Return (x, y) of the center of cell containing provided text 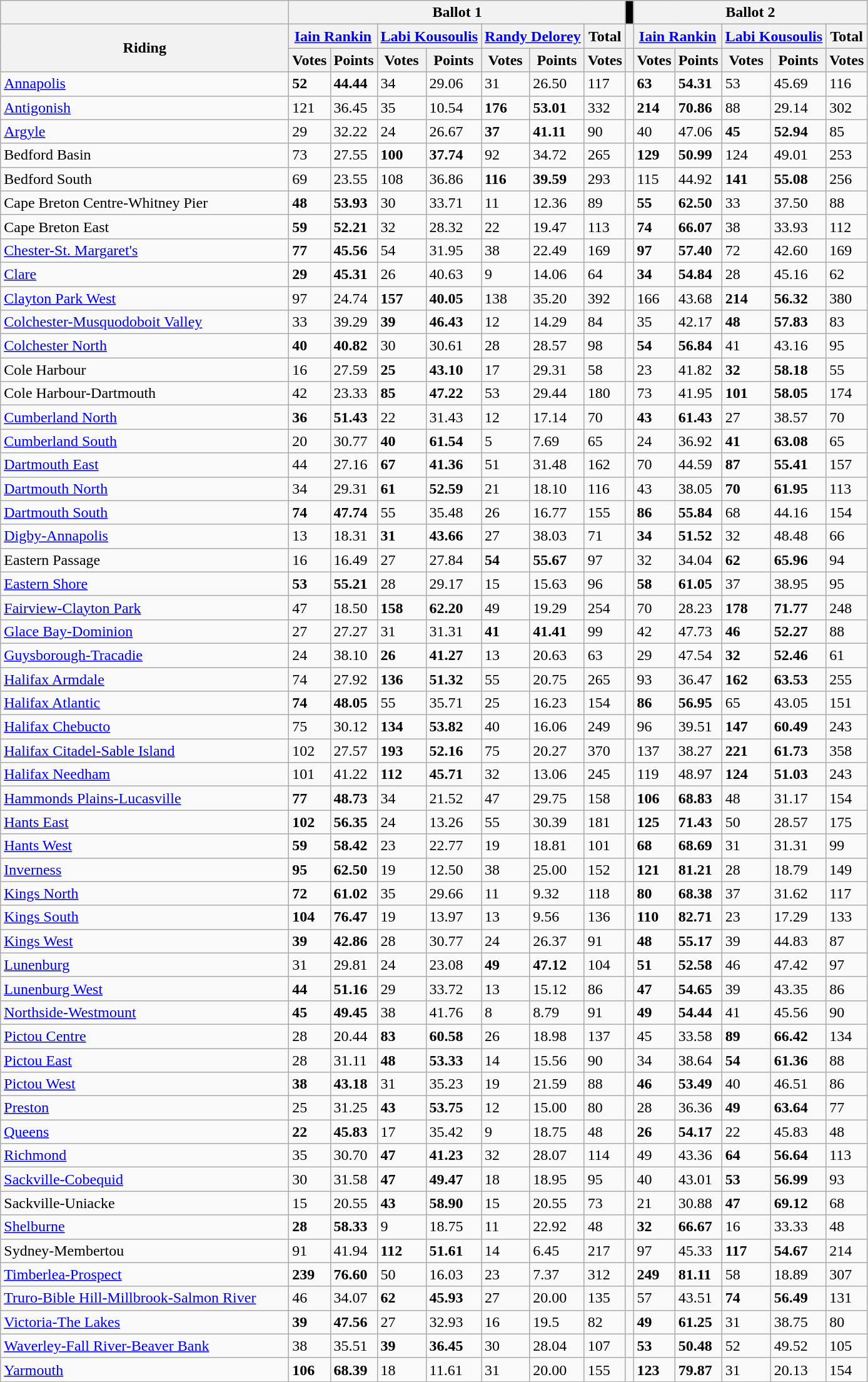
55.67 (557, 560)
27.92 (354, 679)
42.17 (698, 322)
16.03 (453, 1274)
Clare (145, 274)
54.67 (798, 1251)
141 (746, 179)
25.00 (557, 870)
37.74 (453, 155)
40.05 (453, 298)
Victoria-The Lakes (145, 1322)
36.47 (698, 679)
Ballot 2 (750, 13)
135 (605, 1298)
29.14 (798, 108)
23.55 (354, 179)
49.45 (354, 1012)
332 (605, 108)
19.29 (557, 607)
6.45 (557, 1251)
43.68 (698, 298)
29.75 (557, 798)
34.07 (354, 1298)
45.93 (453, 1298)
82.71 (698, 917)
53.01 (557, 108)
47.12 (557, 965)
28.23 (698, 607)
48.05 (354, 703)
38.57 (798, 417)
50.48 (698, 1346)
Halifax Atlantic (145, 703)
17.14 (557, 417)
221 (746, 751)
30.12 (354, 727)
56.32 (798, 298)
20.75 (557, 679)
Truro-Bible Hill-Millbrook-Salmon River (145, 1298)
70.86 (698, 108)
Cumberland North (145, 417)
57 (654, 1298)
38.75 (798, 1322)
147 (746, 727)
54.44 (698, 1012)
138 (505, 298)
52.16 (453, 751)
54.84 (698, 274)
Northside-Westmount (145, 1012)
47.56 (354, 1322)
Shelburne (145, 1227)
43.51 (698, 1298)
57.83 (798, 322)
52.27 (798, 631)
49.47 (453, 1179)
118 (605, 893)
46.43 (453, 322)
Colchester North (145, 346)
27.84 (453, 560)
125 (654, 822)
58.33 (354, 1227)
41.36 (453, 465)
35.42 (453, 1132)
17.29 (798, 917)
18.81 (557, 846)
Riding (145, 48)
26.50 (557, 84)
27.27 (354, 631)
31.43 (453, 417)
255 (847, 679)
50.99 (698, 155)
81.21 (698, 870)
16.49 (354, 560)
61.05 (698, 584)
58.42 (354, 846)
302 (847, 108)
Argyle (145, 131)
Sackville-Uniacke (145, 1203)
54.17 (698, 1132)
53.82 (453, 727)
Bedford South (145, 179)
256 (847, 179)
18.31 (354, 536)
52.59 (453, 489)
35.71 (453, 703)
22.77 (453, 846)
Glace Bay-Dominion (145, 631)
63.64 (798, 1108)
36 (310, 417)
98 (605, 346)
31.17 (798, 798)
Cape Breton Centre-Whitney Pier (145, 203)
15.12 (557, 988)
51.61 (453, 1251)
38.05 (698, 489)
63.53 (798, 679)
27.59 (354, 370)
44.16 (798, 512)
51.16 (354, 988)
33.71 (453, 203)
29.81 (354, 965)
20.63 (557, 655)
10.54 (453, 108)
27.57 (354, 751)
36.36 (698, 1108)
29.06 (453, 84)
43.16 (798, 346)
34.04 (698, 560)
Queens (145, 1132)
32.22 (354, 131)
61.95 (798, 489)
61.02 (354, 893)
26.37 (557, 941)
107 (605, 1346)
52.46 (798, 655)
5 (505, 441)
18.98 (557, 1036)
100 (401, 155)
30.70 (354, 1156)
16.77 (557, 512)
39.29 (354, 322)
62.20 (453, 607)
178 (746, 607)
49.52 (798, 1346)
Lunenburg West (145, 988)
12.50 (453, 870)
41.41 (557, 631)
34.72 (557, 155)
20.27 (557, 751)
48.97 (698, 775)
45.71 (453, 775)
56.99 (798, 1179)
114 (605, 1156)
14.06 (557, 274)
49.01 (798, 155)
40.82 (354, 346)
44.44 (354, 84)
43.10 (453, 370)
84 (605, 322)
23.08 (453, 965)
19.5 (557, 1322)
41.22 (354, 775)
8.79 (557, 1012)
68.39 (354, 1369)
56.35 (354, 822)
41.95 (698, 394)
57.40 (698, 250)
51.03 (798, 775)
45.33 (698, 1251)
41.27 (453, 655)
Cole Harbour-Dartmouth (145, 394)
29.17 (453, 584)
307 (847, 1274)
Kings North (145, 893)
58.05 (798, 394)
293 (605, 179)
Dartmouth East (145, 465)
33.93 (798, 226)
35.23 (453, 1084)
12.36 (557, 203)
60.49 (798, 727)
Randy Delorey (533, 36)
33.33 (798, 1227)
108 (401, 179)
51.43 (354, 417)
Ballot 1 (458, 13)
65.96 (798, 560)
20.13 (798, 1369)
Chester-St. Margaret's (145, 250)
54.31 (698, 84)
19.47 (557, 226)
131 (847, 1298)
254 (605, 607)
55.41 (798, 465)
53.33 (453, 1060)
47.54 (698, 655)
392 (605, 298)
14.29 (557, 322)
45.69 (798, 84)
43.35 (798, 988)
52.94 (798, 131)
Hants East (145, 822)
20.44 (354, 1036)
40.63 (453, 274)
105 (847, 1346)
27.55 (354, 155)
43.01 (698, 1179)
16.06 (557, 727)
38.03 (557, 536)
Sydney-Membertou (145, 1251)
180 (605, 394)
Pictou West (145, 1084)
48.48 (798, 536)
16.23 (557, 703)
56.95 (698, 703)
15.63 (557, 584)
Pictou East (145, 1060)
31.48 (557, 465)
31.95 (453, 250)
44.83 (798, 941)
Guysborough-Tracadie (145, 655)
Pictou Centre (145, 1036)
33.72 (453, 988)
56.64 (798, 1156)
248 (847, 607)
Annapolis (145, 84)
32.93 (453, 1322)
Bedford Basin (145, 155)
Antigonish (145, 108)
152 (605, 870)
56.49 (798, 1298)
176 (505, 108)
63.08 (798, 441)
55.84 (698, 512)
45.16 (798, 274)
175 (847, 822)
35.51 (354, 1346)
380 (847, 298)
27.16 (354, 465)
82 (605, 1322)
119 (654, 775)
71.43 (698, 822)
38.64 (698, 1060)
Timberlea-Prospect (145, 1274)
43.66 (453, 536)
115 (654, 179)
13.06 (557, 775)
174 (847, 394)
51.32 (453, 679)
15.00 (557, 1108)
76.47 (354, 917)
Preston (145, 1108)
38.95 (798, 584)
42.86 (354, 941)
18.95 (557, 1179)
8 (505, 1012)
58.18 (798, 370)
68.38 (698, 893)
Hammonds Plains-Lucasville (145, 798)
Lunenburg (145, 965)
Richmond (145, 1156)
41.82 (698, 370)
166 (654, 298)
Hants West (145, 846)
61.73 (798, 751)
55.08 (798, 179)
7.69 (557, 441)
28.04 (557, 1346)
31.58 (354, 1179)
13.97 (453, 917)
54.65 (698, 988)
52.58 (698, 965)
56.84 (698, 346)
36.86 (453, 179)
31.25 (354, 1108)
11.61 (453, 1369)
20 (310, 441)
Digby-Annapolis (145, 536)
61.43 (698, 417)
22.49 (557, 250)
Dartmouth South (145, 512)
Cole Harbour (145, 370)
61.25 (698, 1322)
Eastern Passage (145, 560)
110 (654, 917)
Colchester-Musquodoboit Valley (145, 322)
66.67 (698, 1227)
22.92 (557, 1227)
123 (654, 1369)
53.75 (453, 1108)
52.21 (354, 226)
36.92 (698, 441)
47.42 (798, 965)
24.74 (354, 298)
Dartmouth North (145, 489)
60.58 (453, 1036)
Halifax Citadel-Sable Island (145, 751)
35.20 (557, 298)
39.51 (698, 727)
41.23 (453, 1156)
133 (847, 917)
13.26 (453, 822)
312 (605, 1274)
239 (310, 1274)
66.07 (698, 226)
44.59 (698, 465)
44.92 (698, 179)
28.07 (557, 1156)
53.93 (354, 203)
66 (847, 536)
71.77 (798, 607)
Inverness (145, 870)
21.52 (453, 798)
41.76 (453, 1012)
47.73 (698, 631)
47.74 (354, 512)
35.48 (453, 512)
129 (654, 155)
53.49 (698, 1084)
47.22 (453, 394)
55.21 (354, 584)
30.61 (453, 346)
Eastern Shore (145, 584)
28.32 (453, 226)
38.27 (698, 751)
39.59 (557, 179)
61.36 (798, 1060)
45.31 (354, 274)
18.10 (557, 489)
Halifax Chebucto (145, 727)
92 (505, 155)
7.37 (557, 1274)
81.11 (698, 1274)
43.36 (698, 1156)
Kings West (145, 941)
41.11 (557, 131)
48.73 (354, 798)
42.60 (798, 250)
Sackville-Cobequid (145, 1179)
Halifax Armdale (145, 679)
358 (847, 751)
193 (401, 751)
149 (847, 870)
43.05 (798, 703)
55.17 (698, 941)
Cumberland South (145, 441)
21.59 (557, 1084)
Yarmouth (145, 1369)
370 (605, 751)
66.42 (798, 1036)
58.90 (453, 1203)
Fairview-Clayton Park (145, 607)
9.32 (557, 893)
18.79 (798, 870)
29.66 (453, 893)
18.89 (798, 1274)
Clayton Park West (145, 298)
76.60 (354, 1274)
47.06 (698, 131)
38.10 (354, 655)
33.58 (698, 1036)
15.56 (557, 1060)
68.69 (698, 846)
29.44 (557, 394)
Halifax Needham (145, 775)
69.12 (798, 1203)
9.56 (557, 917)
23.33 (354, 394)
94 (847, 560)
61.54 (453, 441)
41.94 (354, 1251)
31.62 (798, 893)
79.87 (698, 1369)
Cape Breton East (145, 226)
68.83 (698, 798)
181 (605, 822)
43.18 (354, 1084)
Kings South (145, 917)
253 (847, 155)
30.88 (698, 1203)
71 (605, 536)
31.11 (354, 1060)
69 (310, 179)
67 (401, 465)
26.67 (453, 131)
Waverley-Fall River-Beaver Bank (145, 1346)
18.50 (354, 607)
151 (847, 703)
37.50 (798, 203)
51.52 (698, 536)
46.51 (798, 1084)
245 (605, 775)
217 (605, 1251)
30.39 (557, 822)
